Find where the given text appears and provide that cell's center as [X, Y] coordinate. 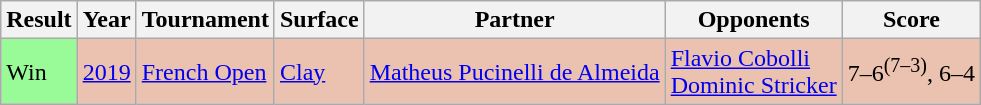
Clay [319, 72]
Score [911, 20]
2019 [106, 72]
French Open [205, 72]
Tournament [205, 20]
Surface [319, 20]
Partner [514, 20]
Result [39, 20]
7–6(7–3), 6–4 [911, 72]
Matheus Pucinelli de Almeida [514, 72]
Opponents [754, 20]
Year [106, 20]
Flavio Cobolli Dominic Stricker [754, 72]
Win [39, 72]
